Return [x, y] of the center of cell containing provided text 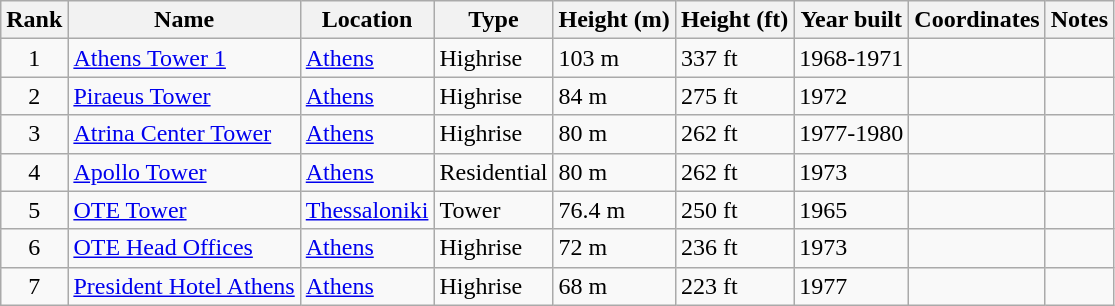
Notes [1079, 20]
OTE Tower [184, 210]
Athens Tower 1 [184, 58]
Year built [852, 20]
Height (m) [614, 20]
Type [494, 20]
Thessaloniki [367, 210]
Residential [494, 172]
Tower [494, 210]
7 [34, 286]
President Hotel Athens [184, 286]
Location [367, 20]
6 [34, 248]
76.4 m [614, 210]
1972 [852, 96]
250 ft [734, 210]
1977 [852, 286]
236 ft [734, 248]
Piraeus Tower [184, 96]
4 [34, 172]
68 m [614, 286]
103 m [614, 58]
1968-1971 [852, 58]
Apollo Tower [184, 172]
275 ft [734, 96]
3 [34, 134]
337 ft [734, 58]
1965 [852, 210]
Atrina Center Tower [184, 134]
223 ft [734, 286]
84 m [614, 96]
2 [34, 96]
5 [34, 210]
Rank [34, 20]
OTE Head Offices [184, 248]
Name [184, 20]
Coordinates [977, 20]
Height (ft) [734, 20]
72 m [614, 248]
1977-1980 [852, 134]
1 [34, 58]
